Return the [X, Y] coordinate for the center point of the cell that contains the specified text.  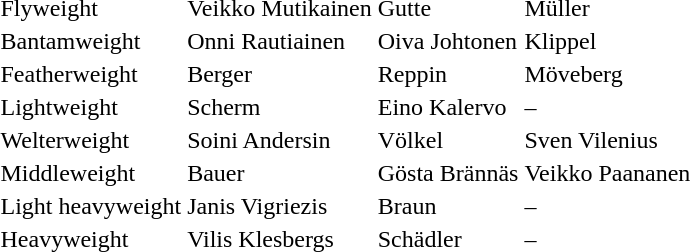
Soini Andersin [280, 140]
Reppin [448, 74]
Janis Vigriezis [280, 206]
Bauer [280, 173]
Gösta Brännäs [448, 173]
Eino Kalervo [448, 107]
Scherm [280, 107]
Oiva Johtonen [448, 41]
Völkel [448, 140]
Berger [280, 74]
Onni Rautiainen [280, 41]
Braun [448, 206]
